From the cell containing the given text, extract its center point as [x, y] coordinate. 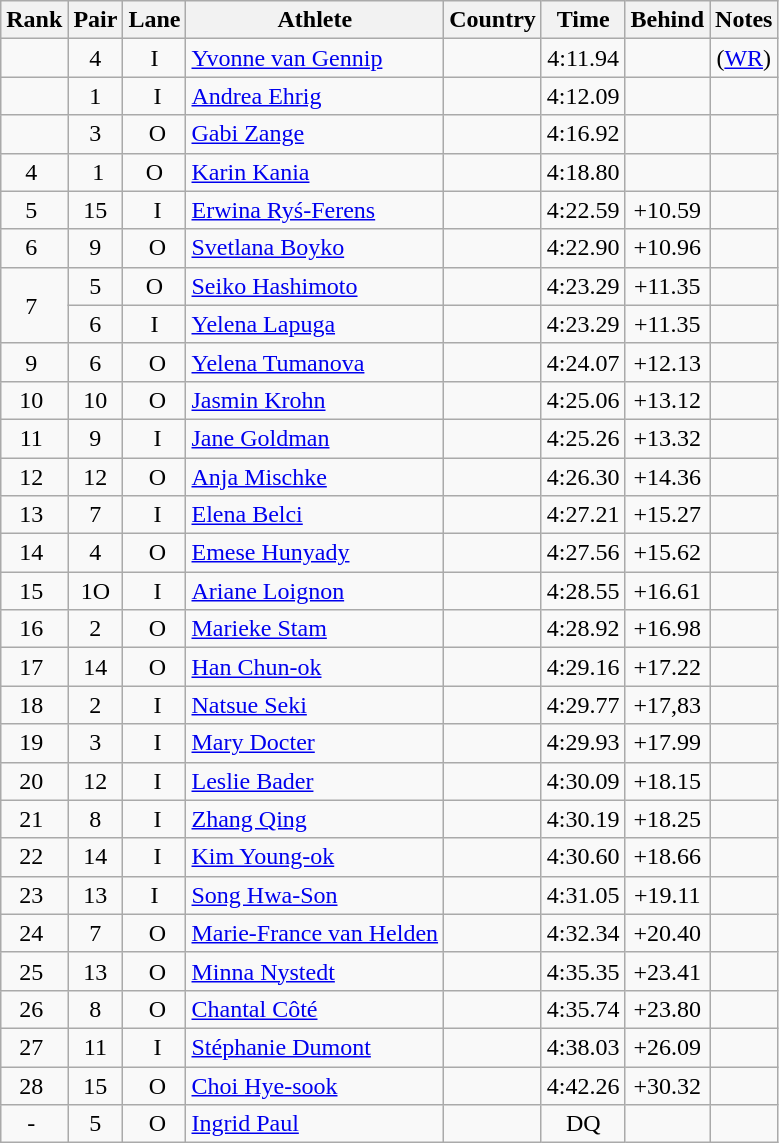
4:18.80 [583, 172]
Athlete [315, 20]
4:28.92 [583, 629]
1O [96, 591]
+12.13 [667, 362]
20 [34, 781]
4:24.07 [583, 362]
19 [34, 743]
Minna Nystedt [315, 971]
4:11.94 [583, 58]
(WR) [744, 58]
4:28.55 [583, 591]
4:35.74 [583, 1009]
Erwina Ryś-Ferens [315, 210]
17 [34, 667]
4:29.93 [583, 743]
16 [34, 629]
DQ [583, 1124]
Yelena Lapuga [315, 324]
Yvonne van Gennip [315, 58]
+30.32 [667, 1085]
+18.25 [667, 819]
+16.61 [667, 591]
+16.98 [667, 629]
Marieke Stam [315, 629]
Karin Kania [315, 172]
Jane Goldman [315, 438]
Notes [744, 20]
Pair [96, 20]
- [34, 1124]
4:30.60 [583, 857]
4:26.30 [583, 477]
Choi Hye-sook [315, 1085]
Yelena Tumanova [315, 362]
26 [34, 1009]
Ingrid Paul [315, 1124]
+18.15 [667, 781]
4:22.59 [583, 210]
+15.27 [667, 515]
Natsue Seki [315, 705]
22 [34, 857]
Lane [154, 20]
+26.09 [667, 1047]
+10.96 [667, 248]
Stéphanie Dumont [315, 1047]
Andrea Ehrig [315, 96]
4:25.06 [583, 400]
28 [34, 1085]
Ariane Loignon [315, 591]
Seiko Hashimoto [315, 286]
4:22.90 [583, 248]
Gabi Zange [315, 134]
Behind [667, 20]
Country [493, 20]
Kim Young-ok [315, 857]
4:35.35 [583, 971]
+17,83 [667, 705]
+13.32 [667, 438]
4:38.03 [583, 1047]
Anja Mischke [315, 477]
Han Chun-ok [315, 667]
4:12.09 [583, 96]
+20.40 [667, 933]
4:29.77 [583, 705]
4:25.26 [583, 438]
Zhang Qing [315, 819]
+15.62 [667, 553]
+14.36 [667, 477]
4:30.19 [583, 819]
4:27.56 [583, 553]
24 [34, 933]
Rank [34, 20]
21 [34, 819]
+17.22 [667, 667]
Mary Docter [315, 743]
+10.59 [667, 210]
+13.12 [667, 400]
+23.80 [667, 1009]
Chantal Côté [315, 1009]
4:29.16 [583, 667]
27 [34, 1047]
4:42.26 [583, 1085]
+19.11 [667, 895]
4:27.21 [583, 515]
18 [34, 705]
+17.99 [667, 743]
Marie-France van Helden [315, 933]
Leslie Bader [315, 781]
Elena Belci [315, 515]
4:16.92 [583, 134]
Jasmin Krohn [315, 400]
4:30.09 [583, 781]
23 [34, 895]
Emese Hunyady [315, 553]
25 [34, 971]
+23.41 [667, 971]
4:31.05 [583, 895]
+18.66 [667, 857]
Song Hwa-Son [315, 895]
4:32.34 [583, 933]
Svetlana Boyko [315, 248]
Time [583, 20]
